Identify which cell holds the provided text, then report its [X, Y] central coordinate. 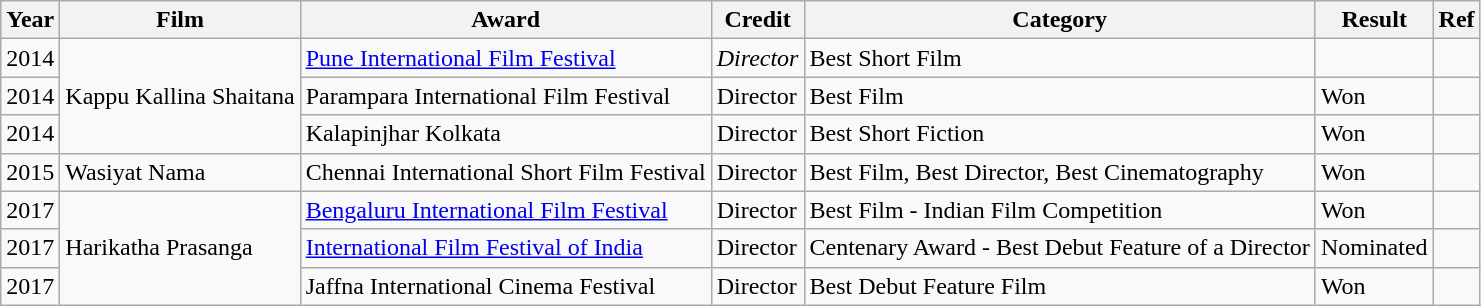
2015 [30, 172]
Chennai International Short Film Festival [506, 172]
Wasiyat Nama [180, 172]
Ref [1456, 20]
Nominated [1374, 248]
Best Film, Best Director, Best Cinematography [1060, 172]
Best Short Fiction [1060, 134]
Result [1374, 20]
Centenary Award - Best Debut Feature of a Director [1060, 248]
Best Film [1060, 96]
Parampara International Film Festival [506, 96]
Credit [758, 20]
International Film Festival of India [506, 248]
Pune International Film Festival [506, 58]
Bengaluru International Film Festival [506, 210]
Film [180, 20]
Kalapinjhar Kolkata [506, 134]
Category [1060, 20]
Best Debut Feature Film [1060, 286]
Best Short Film [1060, 58]
Kappu Kallina Shaitana [180, 96]
Jaffna International Cinema Festival [506, 286]
Harikatha Prasanga [180, 248]
Year [30, 20]
Award [506, 20]
Best Film - Indian Film Competition [1060, 210]
